For the text-containing cell, return its midpoint in (x, y) coordinate format. 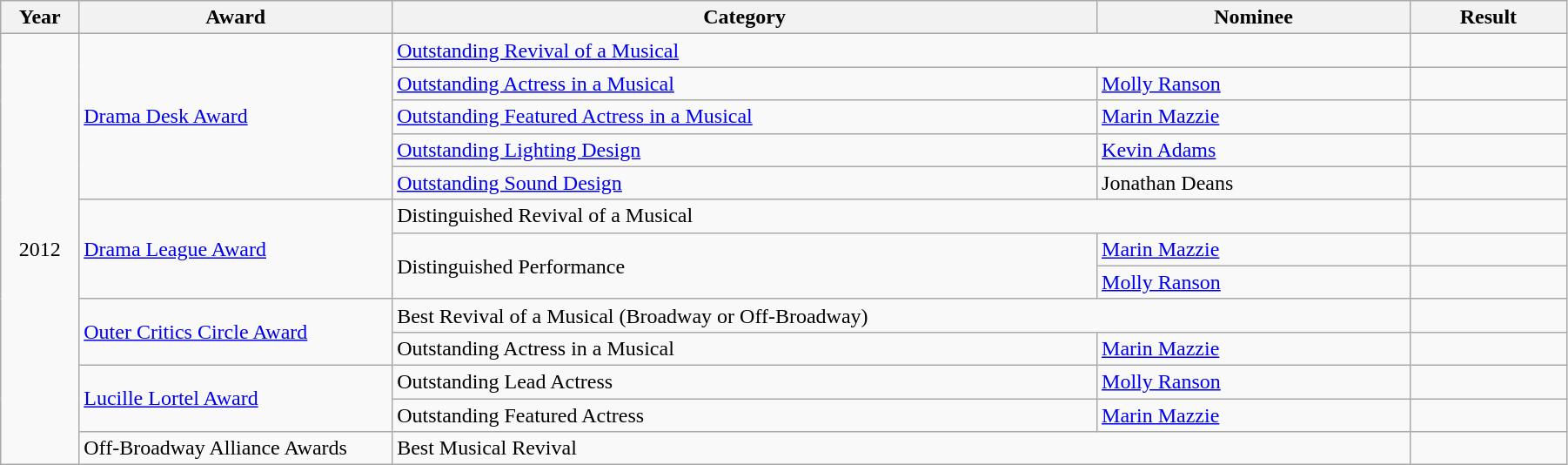
Kevin Adams (1254, 150)
Outstanding Lighting Design (745, 150)
Year (40, 17)
Lucille Lortel Award (236, 398)
Best Musical Revival (901, 448)
Outstanding Lead Actress (745, 381)
Best Revival of a Musical (Broadway or Off-Broadway) (901, 315)
Outstanding Featured Actress (745, 415)
Outstanding Sound Design (745, 183)
Off-Broadway Alliance Awards (236, 448)
2012 (40, 249)
Award (236, 17)
Outstanding Revival of a Musical (901, 51)
Distinguished Revival of a Musical (901, 216)
Outstanding Featured Actress in a Musical (745, 117)
Drama Desk Award (236, 117)
Outer Critics Circle Award (236, 332)
Category (745, 17)
Jonathan Deans (1254, 183)
Nominee (1254, 17)
Result (1488, 17)
Drama League Award (236, 249)
Distinguished Performance (745, 266)
